Scan for the cell matching the given text and deliver its [X, Y] coordinate at center. 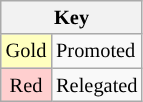
Promoted [96, 51]
Gold [26, 51]
Red [26, 85]
Key [72, 17]
Relegated [96, 85]
